Locate the cell with the specified text and output its (X, Y) center coordinate. 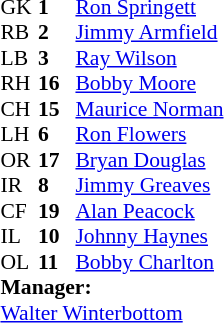
2 (57, 33)
3 (57, 58)
17 (57, 160)
Bobby Charlton (149, 262)
CH (19, 109)
8 (57, 185)
Maurice Norman (149, 109)
RH (19, 83)
RB (19, 33)
OR (19, 160)
Ray Wilson (149, 58)
Jimmy Greaves (149, 185)
OL (19, 262)
Bryan Douglas (149, 160)
Ron Flowers (149, 135)
11 (57, 262)
Jimmy Armfield (149, 33)
6 (57, 135)
LH (19, 135)
IR (19, 185)
Manager: (112, 287)
CF (19, 211)
Bobby Moore (149, 83)
16 (57, 83)
IL (19, 237)
15 (57, 109)
Johnny Haynes (149, 237)
10 (57, 237)
19 (57, 211)
LB (19, 58)
Alan Peacock (149, 211)
